Search for the cell housing the specified text and yield its [X, Y] center coordinate. 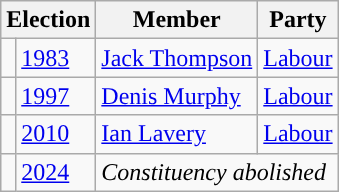
2010 [56, 134]
Election [48, 20]
1983 [56, 58]
2024 [56, 172]
Member [177, 20]
Denis Murphy [177, 96]
1997 [56, 96]
Jack Thompson [177, 58]
Ian Lavery [177, 134]
Party [298, 20]
Constituency abolished [217, 172]
